Find where the given text appears and provide that cell's center as [X, Y] coordinate. 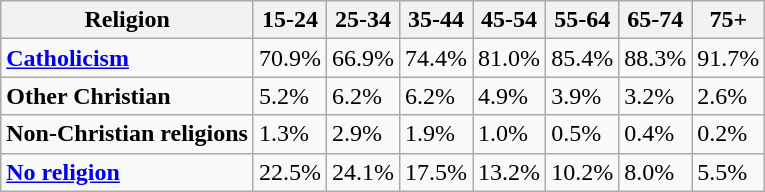
10.2% [582, 172]
No religion [128, 172]
1.0% [510, 134]
8.0% [656, 172]
Catholicism [128, 58]
24.1% [362, 172]
2.6% [728, 96]
88.3% [656, 58]
13.2% [510, 172]
91.7% [728, 58]
81.0% [510, 58]
3.2% [656, 96]
74.4% [436, 58]
17.5% [436, 172]
5.2% [290, 96]
65-74 [656, 20]
0.5% [582, 134]
35-44 [436, 20]
85.4% [582, 58]
1.9% [436, 134]
66.9% [362, 58]
55-64 [582, 20]
22.5% [290, 172]
3.9% [582, 96]
75+ [728, 20]
2.9% [362, 134]
1.3% [290, 134]
Religion [128, 20]
15-24 [290, 20]
Non-Christian religions [128, 134]
0.4% [656, 134]
4.9% [510, 96]
5.5% [728, 172]
0.2% [728, 134]
25-34 [362, 20]
45-54 [510, 20]
Other Christian [128, 96]
70.9% [290, 58]
